Pinpoint the cell where the given text exists, returning its [X, Y] midpoint coordinate. 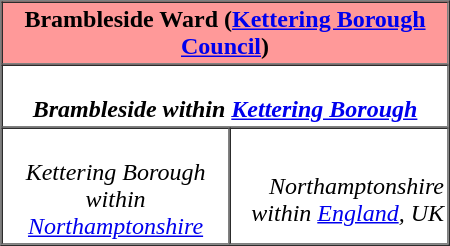
Northamptonshire within England, UK [340, 186]
Brambleside Ward (Kettering Borough Council) [226, 34]
Brambleside within Kettering Borough [226, 96]
Kettering Borough within Northamptonshire [116, 186]
